From the cell containing the given text, extract its center point as [X, Y] coordinate. 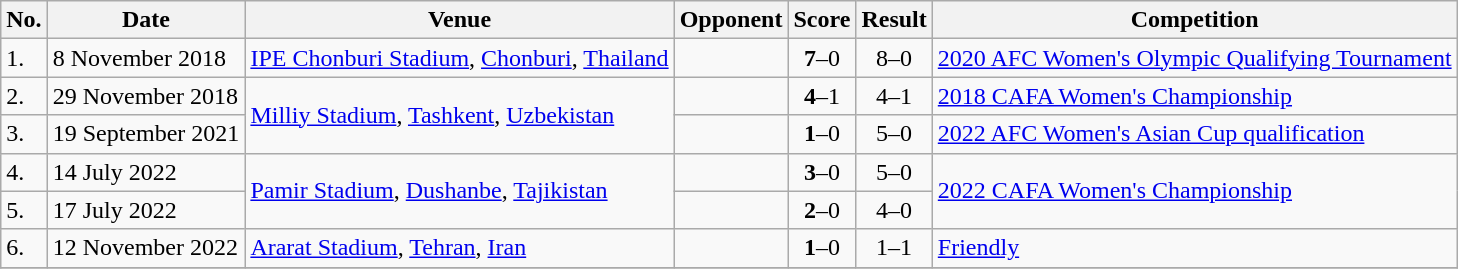
19 September 2021 [146, 134]
Score [822, 20]
2022 AFC Women's Asian Cup qualification [1194, 134]
1–1 [894, 248]
17 July 2022 [146, 210]
Ararat Stadium, Tehran, Iran [460, 248]
2018 CAFA Women's Championship [1194, 96]
7–0 [822, 58]
No. [24, 20]
4. [24, 172]
Opponent [731, 20]
Date [146, 20]
2022 CAFA Women's Championship [1194, 191]
Venue [460, 20]
Friendly [1194, 248]
8 November 2018 [146, 58]
12 November 2022 [146, 248]
2–0 [822, 210]
6. [24, 248]
4–0 [894, 210]
Pamir Stadium, Dushanbe, Tajikistan [460, 191]
8–0 [894, 58]
3. [24, 134]
2. [24, 96]
2020 AFC Women's Olympic Qualifying Tournament [1194, 58]
5. [24, 210]
Result [894, 20]
1. [24, 58]
29 November 2018 [146, 96]
IPE Chonburi Stadium, Chonburi, Thailand [460, 58]
Competition [1194, 20]
Milliy Stadium, Tashkent, Uzbekistan [460, 115]
14 July 2022 [146, 172]
3–0 [822, 172]
